Output the [X, Y] coordinate of the center of the cell containing the given text.  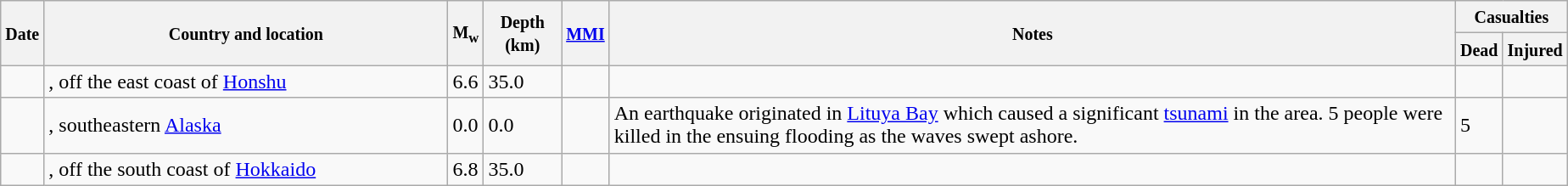
, off the east coast of Honshu [246, 82]
Depth (km) [523, 33]
Dead [1479, 49]
6.6 [466, 82]
Date [22, 33]
Casualties [1511, 17]
, off the south coast of Hokkaido [246, 169]
Country and location [246, 33]
6.8 [466, 169]
MMI [585, 33]
, southeastern Alaska [246, 126]
5 [1479, 126]
Injured [1535, 49]
Mw [466, 33]
Notes [1032, 33]
